Provide the (X, Y) coordinate of the cell's center where the given text is located.  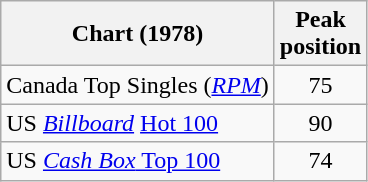
90 (320, 123)
US Cash Box Top 100 (138, 161)
Chart (1978) (138, 34)
75 (320, 85)
US Billboard Hot 100 (138, 123)
74 (320, 161)
Canada Top Singles (RPM) (138, 85)
Peakposition (320, 34)
